Capture the cell that displays the provided text and extract its [X, Y] central coordinate. 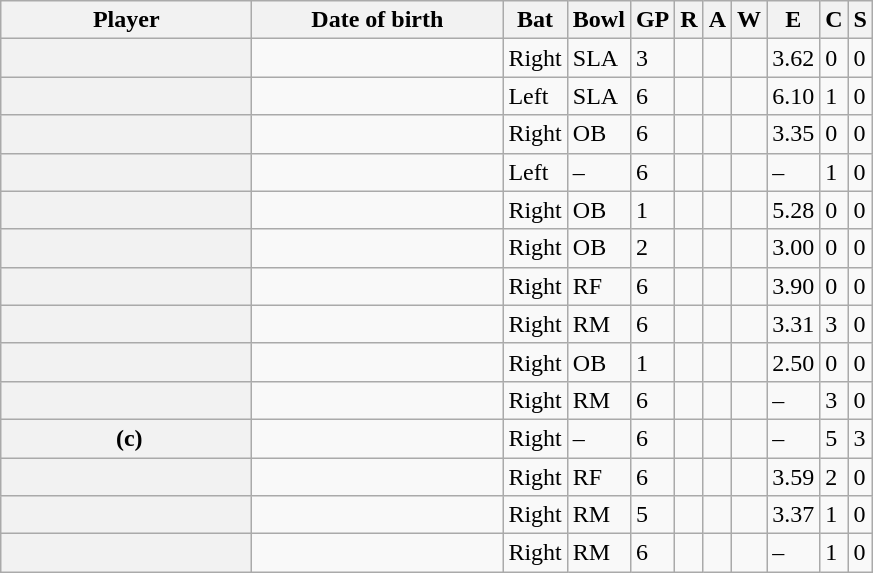
A [717, 20]
3.00 [794, 248]
C [834, 20]
(c) [126, 438]
W [750, 20]
Date of birth [378, 20]
3.59 [794, 477]
Bowl [598, 20]
3.62 [794, 58]
5.28 [794, 210]
6.10 [794, 96]
3.90 [794, 286]
Player [126, 20]
R [689, 20]
S [860, 20]
Bat [535, 20]
E [794, 20]
2.50 [794, 362]
3.31 [794, 324]
3.37 [794, 515]
GP [652, 20]
3.35 [794, 134]
